Scan for the cell matching the given text and deliver its (X, Y) coordinate at center. 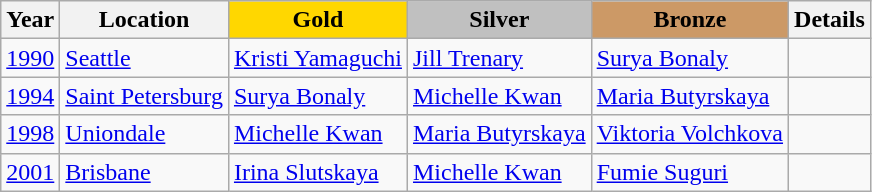
Kristi Yamaguchi (318, 58)
Bronze (690, 20)
Jill Trenary (499, 58)
Silver (499, 20)
Viktoria Volchkova (690, 134)
Fumie Suguri (690, 172)
Irina Slutskaya (318, 172)
2001 (30, 172)
Year (30, 20)
Details (830, 20)
1998 (30, 134)
Brisbane (144, 172)
1994 (30, 96)
Location (144, 20)
Gold (318, 20)
Uniondale (144, 134)
Saint Petersburg (144, 96)
1990 (30, 58)
Seattle (144, 58)
